Provide the [X, Y] coordinate of the cell's center where the given text is located.  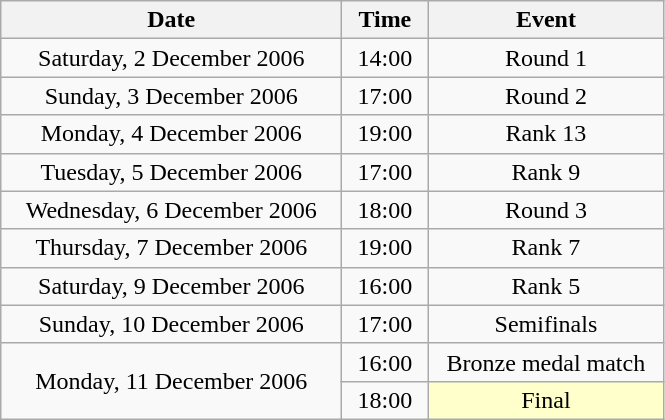
Rank 5 [546, 286]
Tuesday, 5 December 2006 [172, 172]
Sunday, 3 December 2006 [172, 96]
Saturday, 2 December 2006 [172, 58]
Round 3 [546, 210]
Rank 13 [546, 134]
Monday, 4 December 2006 [172, 134]
Semifinals [546, 324]
Sunday, 10 December 2006 [172, 324]
Event [546, 20]
14:00 [385, 58]
Thursday, 7 December 2006 [172, 248]
Bronze medal match [546, 362]
Round 1 [546, 58]
Time [385, 20]
Round 2 [546, 96]
Rank 7 [546, 248]
Wednesday, 6 December 2006 [172, 210]
Rank 9 [546, 172]
Final [546, 400]
Saturday, 9 December 2006 [172, 286]
Date [172, 20]
Monday, 11 December 2006 [172, 381]
